Return the [x, y] coordinate for the center point of the cell that contains the specified text.  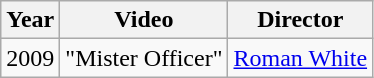
Director [300, 20]
2009 [30, 58]
Video [144, 20]
"Mister Officer" [144, 58]
Roman White [300, 58]
Year [30, 20]
